Pinpoint the cell where the given text exists, returning its [x, y] midpoint coordinate. 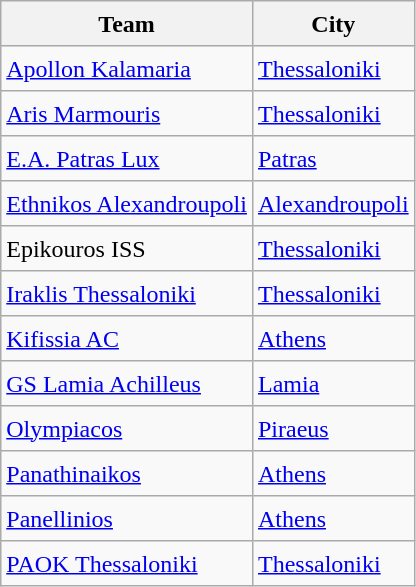
PAOK Thessaloniki [127, 564]
City [333, 24]
Panathinaikos [127, 474]
Alexandroupoli [333, 204]
Epikouros ISS [127, 248]
Team [127, 24]
Piraeus [333, 428]
Ethnikos Alexandroupoli [127, 204]
Apollon Kalamaria [127, 68]
Panellinios [127, 518]
Iraklis Thessaloniki [127, 294]
Patras [333, 158]
Kifissia AC [127, 338]
Olympiacos [127, 428]
Lamia [333, 384]
E.A. Patras Lux [127, 158]
GS Lamia Achilleus [127, 384]
Aris Marmouris [127, 114]
